Extract the (x, y) coordinate from the center of the cell holding the provided text.  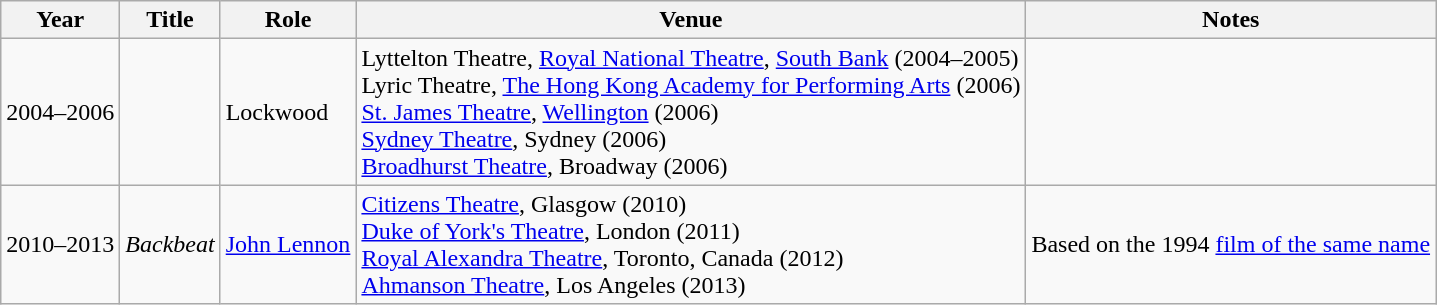
Based on the 1994 film of the same name (1231, 244)
Year (60, 20)
Notes (1231, 20)
John Lennon (288, 244)
Lockwood (288, 112)
Role (288, 20)
Title (170, 20)
2010–2013 (60, 244)
Backbeat (170, 244)
Venue (691, 20)
2004–2006 (60, 112)
